From the cell containing the given text, extract its center point as (x, y) coordinate. 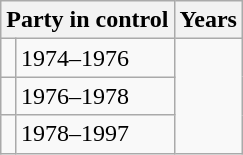
Party in control (88, 20)
1978–1997 (94, 134)
1974–1976 (94, 58)
1976–1978 (94, 96)
Years (208, 20)
